Find where the given text appears and provide that cell's center as [x, y] coordinate. 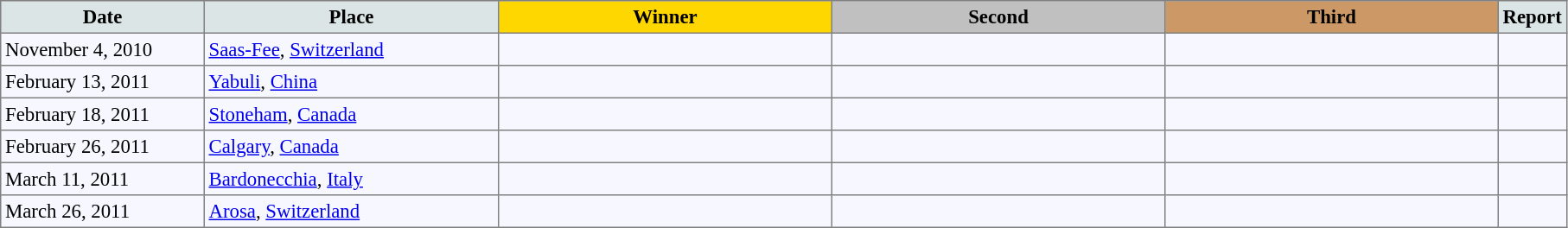
November 4, 2010 [103, 49]
February 26, 2011 [103, 147]
Place [351, 17]
February 13, 2011 [103, 82]
March 11, 2011 [103, 179]
February 18, 2011 [103, 114]
Saas-Fee, Switzerland [351, 49]
Calgary, Canada [351, 147]
March 26, 2011 [103, 212]
Third [1332, 17]
Yabuli, China [351, 82]
Second [998, 17]
Arosa, Switzerland [351, 212]
Winner [666, 17]
Bardonecchia, Italy [351, 179]
Stoneham, Canada [351, 114]
Date [103, 17]
Report [1532, 17]
